Return (x, y) of the center of cell containing provided text 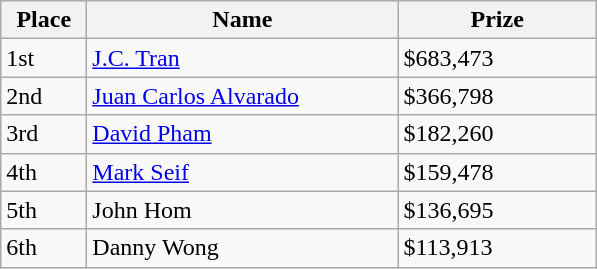
1st (44, 58)
5th (44, 210)
$683,473 (498, 58)
2nd (44, 96)
$366,798 (498, 96)
$159,478 (498, 172)
4th (44, 172)
$136,695 (498, 210)
Name (242, 20)
3rd (44, 134)
John Hom (242, 210)
6th (44, 248)
Place (44, 20)
David Pham (242, 134)
$113,913 (498, 248)
Juan Carlos Alvarado (242, 96)
Prize (498, 20)
$182,260 (498, 134)
Danny Wong (242, 248)
Mark Seif (242, 172)
J.C. Tran (242, 58)
